Search for the cell housing the specified text and yield its [X, Y] center coordinate. 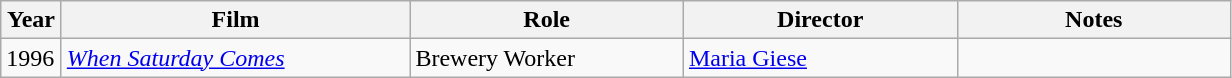
Year [32, 20]
Notes [1094, 20]
Role [547, 20]
When Saturday Comes [236, 58]
Maria Giese [820, 58]
1996 [32, 58]
Brewery Worker [547, 58]
Film [236, 20]
Director [820, 20]
